Extract the (x, y) coordinate from the center of the cell holding the provided text.  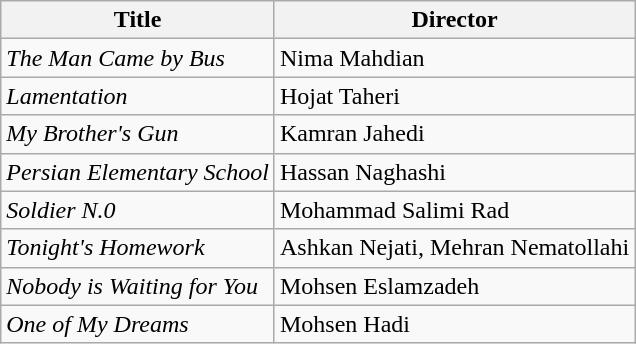
Mohsen Eslamzadeh (454, 286)
Hojat Taheri (454, 96)
My Brother's Gun (138, 134)
Persian Elementary School (138, 172)
Tonight's Homework (138, 248)
Mohsen Hadi (454, 324)
Title (138, 20)
Nobody is Waiting for You (138, 286)
Hassan Naghashi (454, 172)
One of My Dreams (138, 324)
Director (454, 20)
The Man Came by Bus (138, 58)
Soldier N.0 (138, 210)
Lamentation (138, 96)
Kamran Jahedi (454, 134)
Ashkan Nejati, Mehran Nematollahi (454, 248)
Mohammad Salimi Rad (454, 210)
Nima Mahdian (454, 58)
